Determine the [X, Y] coordinate at the center of the cell enclosing the given text.  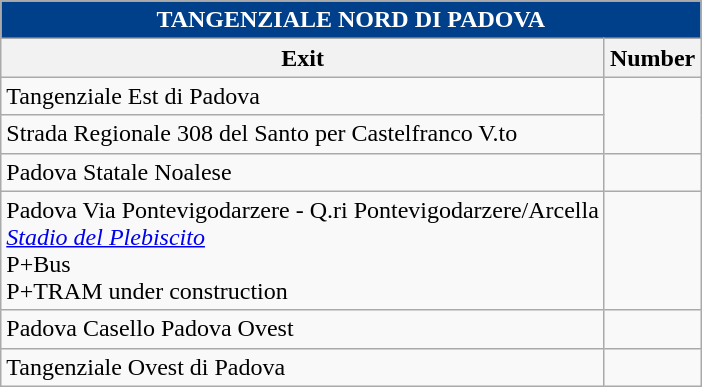
Tangenziale Ovest di Padova [303, 367]
Padova Statale Noalese [303, 172]
TANGENZIALE NORD DI PADOVA [351, 20]
Tangenziale Est di Padova [303, 96]
Number [652, 58]
Padova Casello Padova Ovest [303, 329]
Strada Regionale 308 del Santo per Castelfranco V.to [303, 134]
Padova Via Pontevigodarzere - Q.ri Pontevigodarzere/ArcellaStadio del PlebiscitoP+BusP+TRAM under construction [303, 250]
Exit [303, 58]
